Find where the given text appears and provide that cell's center as [X, Y] coordinate. 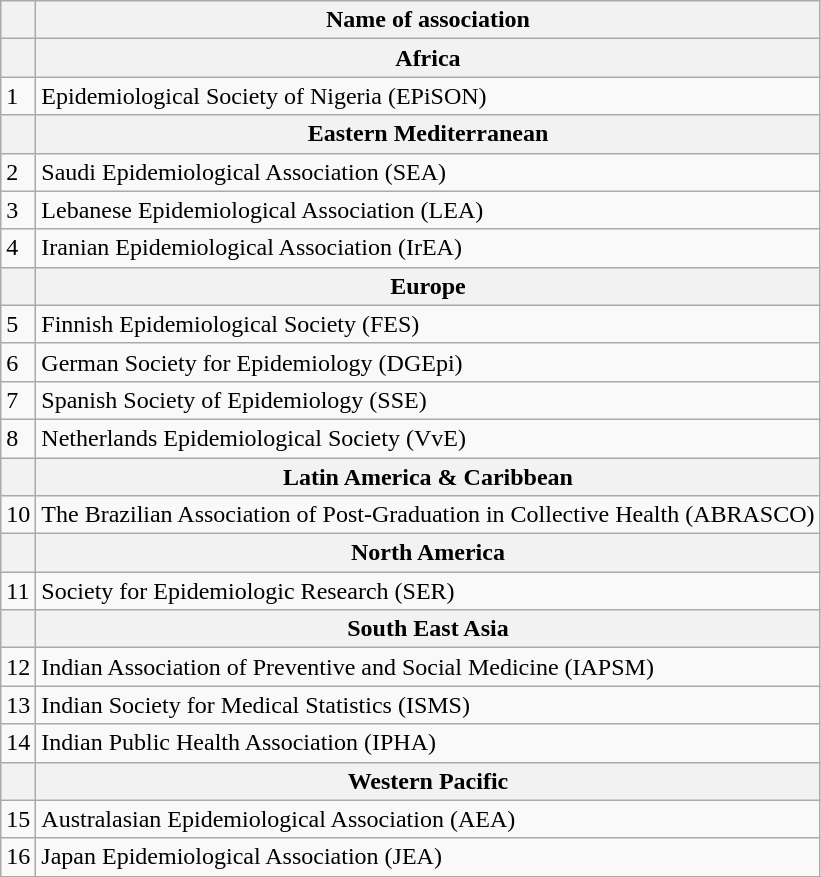
Indian Association of Preventive and Social Medicine (IAPSM) [428, 667]
North America [428, 553]
7 [18, 400]
12 [18, 667]
16 [18, 857]
1 [18, 96]
Saudi Epidemiological Association (SEA) [428, 172]
The Brazilian Association of Post-Graduation in Collective Health (ABRASCO) [428, 515]
2 [18, 172]
Spanish Society of Epidemiology (SSE) [428, 400]
14 [18, 743]
Netherlands Epidemiological Society (VvE) [428, 438]
3 [18, 210]
South East Asia [428, 629]
Eastern Mediterranean [428, 134]
Europe [428, 286]
Western Pacific [428, 781]
German Society for Epidemiology (DGEpi) [428, 362]
Indian Public Health Association (IPHA) [428, 743]
15 [18, 819]
Japan Epidemiological Association (JEA) [428, 857]
11 [18, 591]
6 [18, 362]
8 [18, 438]
Africa [428, 58]
Lebanese Epidemiological Association (LEA) [428, 210]
13 [18, 705]
Finnish Epidemiological Society (FES) [428, 324]
Latin America & Caribbean [428, 477]
Epidemiological Society of Nigeria (EPiSON) [428, 96]
4 [18, 248]
Australasian Epidemiological Association (AEA) [428, 819]
Iranian Epidemiological Association (IrEA) [428, 248]
Society for Epidemiologic Research (SER) [428, 591]
Indian Society for Medical Statistics (ISMS) [428, 705]
Name of association [428, 20]
10 [18, 515]
5 [18, 324]
